Return the [X, Y] coordinate for the center point of the cell that contains the specified text.  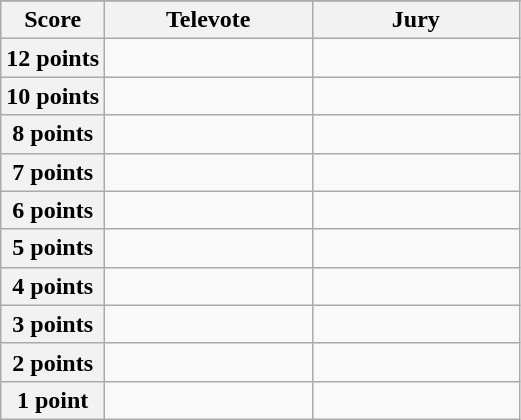
Jury [416, 20]
10 points [53, 96]
8 points [53, 134]
Score [53, 20]
Televote [209, 20]
3 points [53, 324]
7 points [53, 172]
6 points [53, 210]
12 points [53, 58]
2 points [53, 362]
1 point [53, 400]
4 points [53, 286]
5 points [53, 248]
